Return the [X, Y] coordinate for the center point of the cell that contains the specified text.  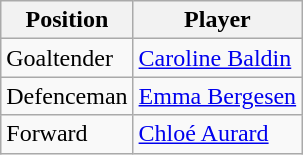
Chloé Aurard [218, 134]
Goaltender [67, 58]
Player [218, 20]
Forward [67, 134]
Defenceman [67, 96]
Position [67, 20]
Emma Bergesen [218, 96]
Caroline Baldin [218, 58]
